Identify which cell holds the provided text, then report its [X, Y] central coordinate. 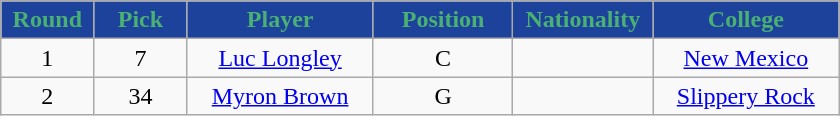
Nationality [583, 20]
7 [140, 58]
Round [48, 20]
1 [48, 58]
34 [140, 96]
Myron Brown [280, 96]
New Mexico [746, 58]
Position [443, 20]
G [443, 96]
Player [280, 20]
Luc Longley [280, 58]
C [443, 58]
Pick [140, 20]
College [746, 20]
2 [48, 96]
Slippery Rock [746, 96]
